Capture the cell that displays the provided text and extract its (X, Y) central coordinate. 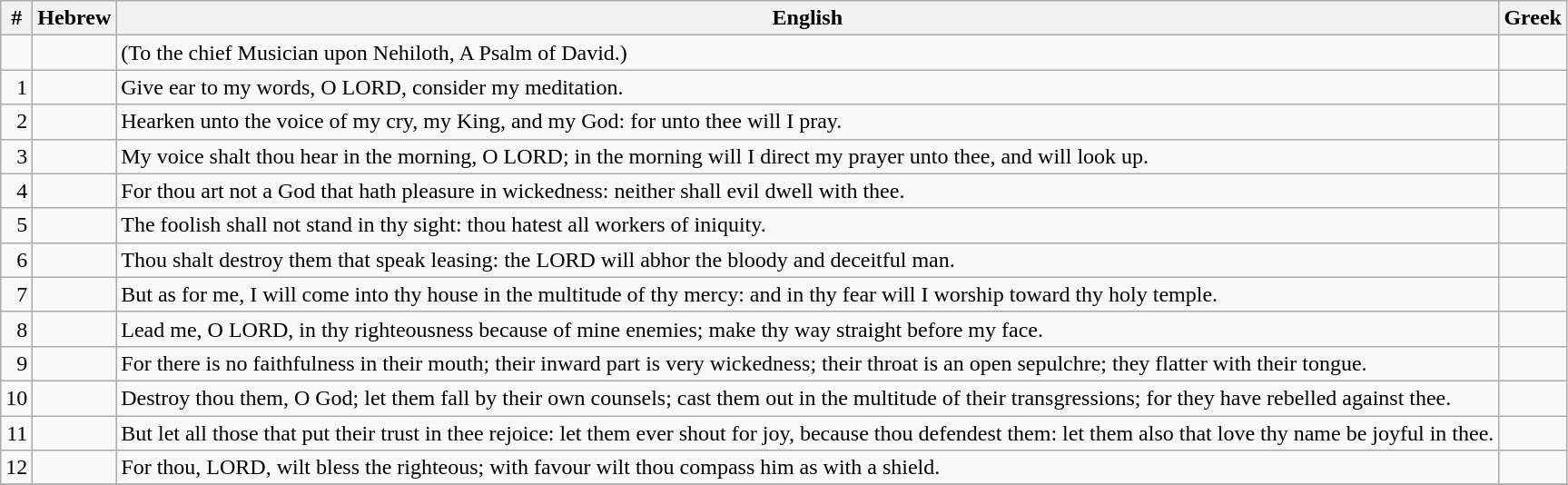
For thou art not a God that hath pleasure in wickedness: neither shall evil dwell with thee. (808, 191)
6 (16, 260)
4 (16, 191)
7 (16, 294)
3 (16, 156)
1 (16, 87)
# (16, 18)
Hebrew (74, 18)
The foolish shall not stand in thy sight: thou hatest all workers of iniquity. (808, 225)
Lead me, O LORD, in thy righteousness because of mine enemies; make thy way straight before my face. (808, 329)
(To the chief Musician upon Nehiloth, A Psalm of David.) (808, 53)
English (808, 18)
Thou shalt destroy them that speak leasing: the LORD will abhor the bloody and deceitful man. (808, 260)
Give ear to my words, O LORD, consider my meditation. (808, 87)
Greek (1533, 18)
For thou, LORD, wilt bless the righteous; with favour wilt thou compass him as with a shield. (808, 468)
8 (16, 329)
Hearken unto the voice of my cry, my King, and my God: for unto thee will I pray. (808, 122)
But as for me, I will come into thy house in the multitude of thy mercy: and in thy fear will I worship toward thy holy temple. (808, 294)
2 (16, 122)
My voice shalt thou hear in the morning, O LORD; in the morning will I direct my prayer unto thee, and will look up. (808, 156)
9 (16, 363)
For there is no faithfulness in their mouth; their inward part is very wickedness; their throat is an open sepulchre; they flatter with their tongue. (808, 363)
10 (16, 398)
11 (16, 433)
5 (16, 225)
12 (16, 468)
